Provide the [X, Y] coordinate of the cell's center where the given text is located.  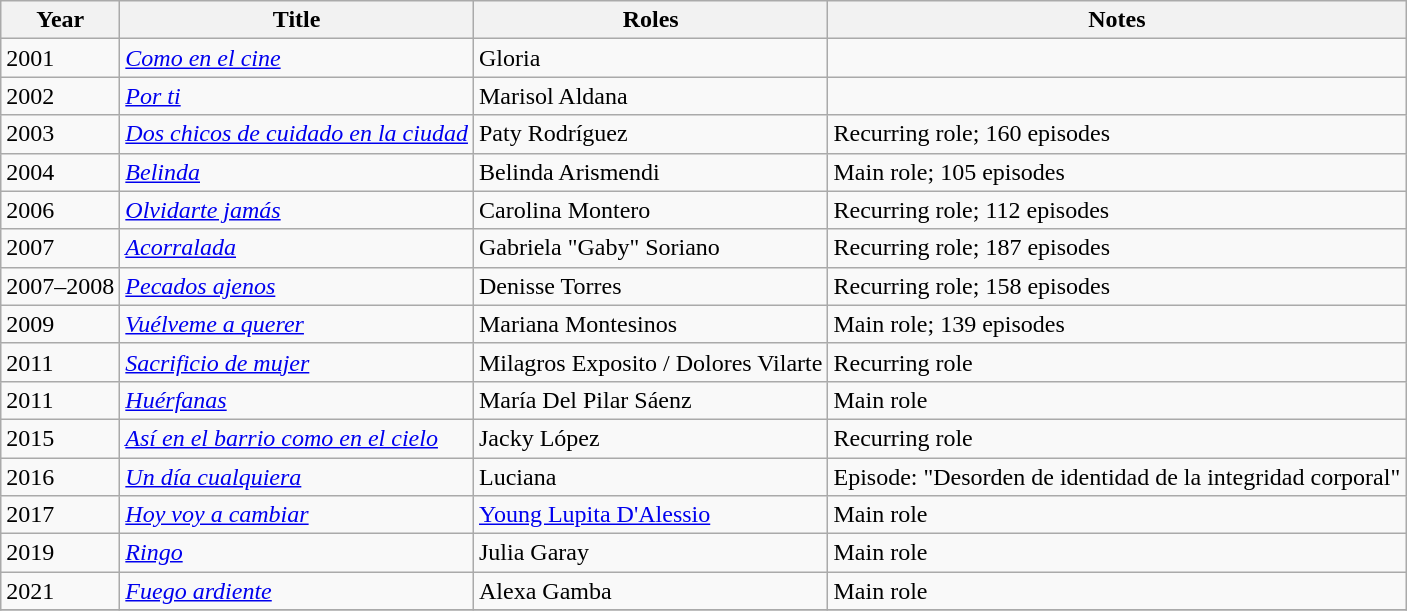
Vuélveme a querer [297, 324]
Main role; 139 episodes [1117, 324]
Pecados ajenos [297, 286]
Belinda [297, 172]
Olvidarte jamás [297, 210]
2003 [60, 134]
Acorralada [297, 248]
Episode: "Desorden de identidad de la integridad corporal" [1117, 477]
Notes [1117, 20]
2007 [60, 248]
2006 [60, 210]
Ringo [297, 553]
Recurring role; 187 episodes [1117, 248]
Hoy voy a cambiar [297, 515]
Alexa Gamba [650, 591]
Gabriela "Gaby" Soriano [650, 248]
Como en el cine [297, 58]
Denisse Torres [650, 286]
Marisol Aldana [650, 96]
Year [60, 20]
Recurring role; 160 episodes [1117, 134]
2016 [60, 477]
2007–2008 [60, 286]
2021 [60, 591]
Title [297, 20]
Jacky López [650, 438]
Huérfanas [297, 400]
Un día cualquiera [297, 477]
Young Lupita D'Alessio [650, 515]
Recurring role; 112 episodes [1117, 210]
Por ti [297, 96]
Sacrificio de mujer [297, 362]
Roles [650, 20]
2001 [60, 58]
2002 [60, 96]
Dos chicos de cuidado en la ciudad [297, 134]
Belinda Arismendi [650, 172]
2009 [60, 324]
2017 [60, 515]
2019 [60, 553]
2004 [60, 172]
Gloria [650, 58]
2015 [60, 438]
Recurring role; 158 episodes [1117, 286]
Fuego ardiente [297, 591]
Milagros Exposito / Dolores Vilarte [650, 362]
Mariana Montesinos [650, 324]
Luciana [650, 477]
Así en el barrio como en el cielo [297, 438]
Main role; 105 episodes [1117, 172]
Paty Rodríguez [650, 134]
Carolina Montero [650, 210]
María Del Pilar Sáenz [650, 400]
Julia Garay [650, 553]
